For the text-containing cell, return its midpoint in (X, Y) coordinate format. 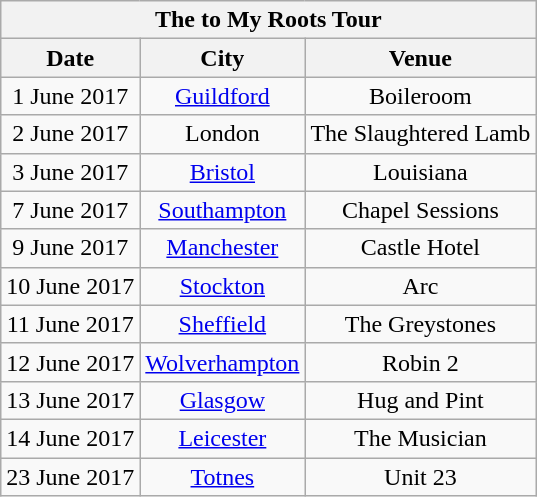
Date (70, 58)
Castle Hotel (420, 248)
Boileroom (420, 96)
Unit 23 (420, 477)
Bristol (222, 172)
Arc (420, 286)
Glasgow (222, 400)
23 June 2017 (70, 477)
7 June 2017 (70, 210)
Wolverhampton (222, 362)
11 June 2017 (70, 324)
9 June 2017 (70, 248)
Robin 2 (420, 362)
Manchester (222, 248)
The Slaughtered Lamb (420, 134)
The to My Roots Tour (268, 20)
1 June 2017 (70, 96)
Totnes (222, 477)
The Greystones (420, 324)
London (222, 134)
Guildford (222, 96)
2 June 2017 (70, 134)
10 June 2017 (70, 286)
Southampton (222, 210)
The Musician (420, 438)
Stockton (222, 286)
Venue (420, 58)
14 June 2017 (70, 438)
City (222, 58)
Louisiana (420, 172)
13 June 2017 (70, 400)
Sheffield (222, 324)
Hug and Pint (420, 400)
Leicester (222, 438)
12 June 2017 (70, 362)
3 June 2017 (70, 172)
Chapel Sessions (420, 210)
